Search for the cell housing the specified text and yield its [x, y] center coordinate. 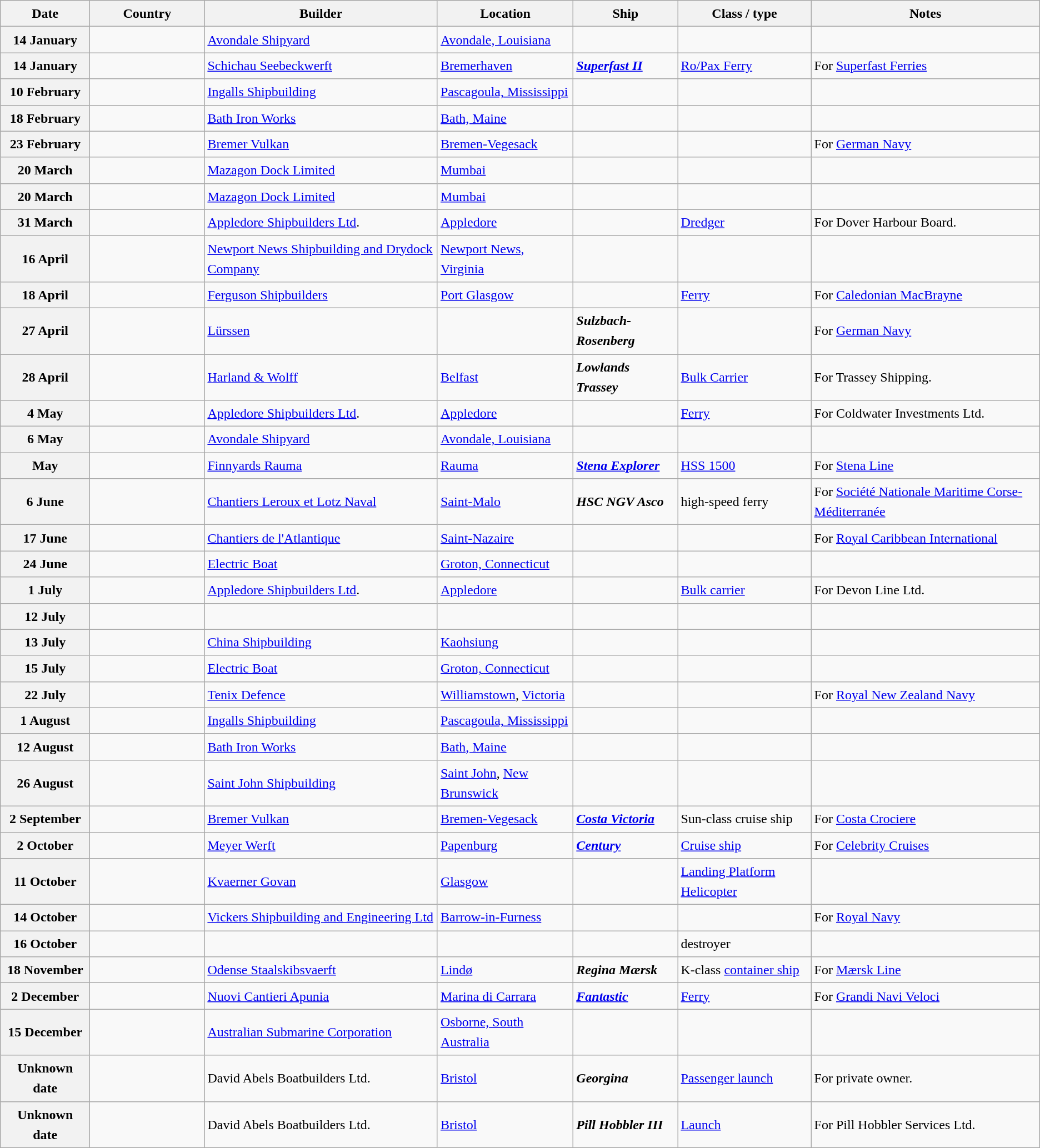
Newport News Shipbuilding and Drydock Company [321, 259]
14 October [46, 918]
12 August [46, 746]
For Stena Line [926, 465]
Pill Hobbler III [626, 1124]
Stena Explorer [626, 465]
high-speed ferry [744, 502]
Ro/Pax Ferry [744, 66]
1 August [46, 721]
Saint John, New Brunswick [505, 783]
Saint-Malo [505, 502]
Class / type [744, 13]
Lowlands Trassey [626, 378]
Saint-Nazaire [505, 538]
16 October [46, 944]
May [46, 465]
Kvaerner Govan [321, 882]
1 July [46, 590]
For Costa Crociere [926, 819]
For Grandi Navi Veloci [926, 996]
Glasgow [505, 882]
Chantiers de l'Atlantique [321, 538]
K-class container ship [744, 970]
For Société Nationale Maritime Corse-Méditerranée [926, 502]
Superfast II [626, 66]
31 March [46, 222]
Fantastic [626, 996]
Ferguson Shipbuilders [321, 294]
Kaohsiung [505, 642]
Century [626, 845]
10 February [46, 92]
Marina di Carrara [505, 996]
6 May [46, 440]
For private owner. [926, 1079]
Passenger launch [744, 1079]
Australian Submarine Corporation [321, 1032]
16 April [46, 259]
HSC NGV Asco [626, 502]
Rauma [505, 465]
Bulk Carrier [744, 378]
Osborne, South Australia [505, 1032]
Finnyards Rauma [321, 465]
Builder [321, 13]
Cruise ship [744, 845]
2 September [46, 819]
15 July [46, 669]
Regina Mærsk [626, 970]
Nuovi Cantieri Apunia [321, 996]
Landing Platform Helicopter [744, 882]
26 August [46, 783]
For Celebrity Cruises [926, 845]
2 October [46, 845]
For Royal Navy [926, 918]
27 April [46, 331]
destroyer [744, 944]
Launch [744, 1124]
For Pill Hobbler Services Ltd. [926, 1124]
Harland & Wolff [321, 378]
Notes [926, 13]
For Devon Line Ltd. [926, 590]
2 December [46, 996]
23 February [46, 144]
Location [505, 13]
Chantiers Leroux et Lotz Naval [321, 502]
Georgina [626, 1079]
Sulzbach-Rosenberg [626, 331]
15 December [46, 1032]
For Caledonian MacBrayne [926, 294]
For Royal Caribbean International [926, 538]
Belfast [505, 378]
18 November [46, 970]
Ship [626, 13]
Country [147, 13]
Lürssen [321, 331]
Sun-class cruise ship [744, 819]
Tenix Defence [321, 694]
Vickers Shipbuilding and Engineering Ltd [321, 918]
Port Glasgow [505, 294]
Schichau Seebeckwerft [321, 66]
Papenburg [505, 845]
HSS 1500 [744, 465]
22 July [46, 694]
28 April [46, 378]
18 April [46, 294]
Saint John Shipbuilding [321, 783]
Williamstown, Victoria [505, 694]
Bremerhaven [505, 66]
Dredger [744, 222]
12 July [46, 616]
Costa Victoria [626, 819]
Barrow-in-Furness [505, 918]
4 May [46, 413]
Bulk carrier [744, 590]
Odense Staalskibsvaerft [321, 970]
Newport News, Virginia [505, 259]
17 June [46, 538]
18 February [46, 118]
For Superfast Ferries [926, 66]
6 June [46, 502]
China Shipbuilding [321, 642]
24 June [46, 564]
For Coldwater Investments Ltd. [926, 413]
Meyer Werft [321, 845]
For Royal New Zealand Navy [926, 694]
13 July [46, 642]
For Mærsk Line [926, 970]
For Dover Harbour Board. [926, 222]
11 October [46, 882]
For Trassey Shipping. [926, 378]
Lindø [505, 970]
Date [46, 13]
